Provide the [x, y] coordinate of the cell's center where the given text is located.  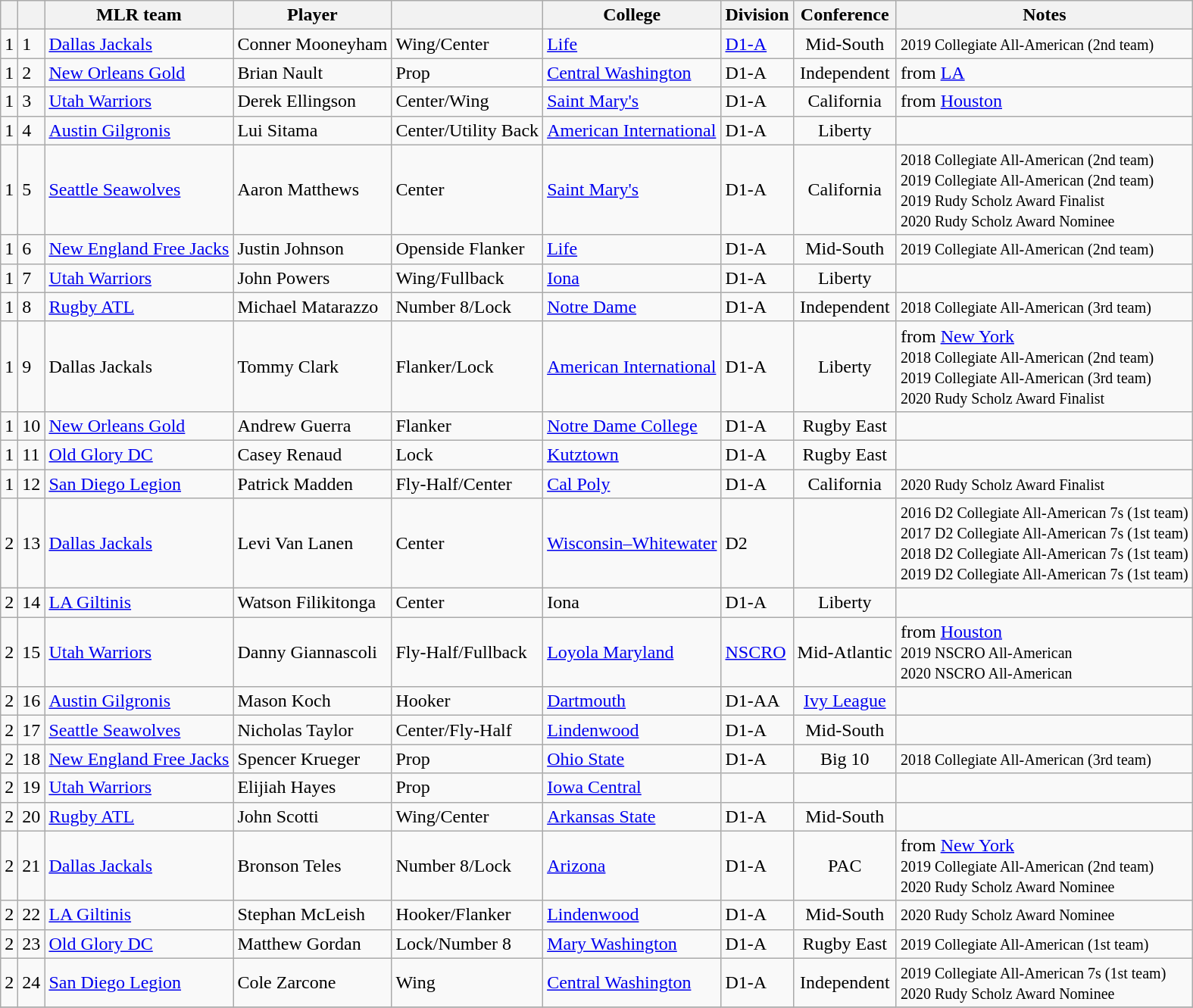
3 [32, 101]
24 [32, 983]
8 [32, 307]
Lui Sitama [312, 130]
Matthew Gordan [312, 944]
Brian Nault [312, 73]
23 [32, 944]
Hooker [467, 701]
5 [32, 189]
Elijiah Hayes [312, 788]
15 [32, 652]
22 [32, 915]
Stephan McLeish [312, 915]
13 [32, 544]
12 [32, 484]
20 [32, 816]
Notre Dame [632, 307]
2019 Collegiate All-American 7s (1st team)2020 Rudy Scholz Award Nominee [1044, 983]
John Scotti [312, 816]
Derek Ellingson [312, 101]
Big 10 [845, 759]
Notes [1044, 15]
Cal Poly [632, 484]
4 [32, 130]
16 [32, 701]
NSCRO [757, 652]
College [632, 15]
Dartmouth [632, 701]
17 [32, 730]
Flanker [467, 426]
Arkansas State [632, 816]
Fly-Half/Center [467, 484]
Notre Dame College [632, 426]
Levi Van Lanen [312, 544]
Lock [467, 454]
from New York2019 Collegiate All-American (2nd team)2020 Rudy Scholz Award Nominee [1044, 866]
Mason Koch [312, 701]
Division [757, 15]
Arizona [632, 866]
Player [312, 15]
Mid-Atlantic [845, 652]
2020 Rudy Scholz Award Nominee [1044, 915]
MLR team [139, 15]
Wing/Fullback [467, 278]
from LA [1044, 73]
2019 Collegiate All-American (1st team) [1044, 944]
Wisconsin–Whitewater [632, 544]
10 [32, 426]
Openside Flanker [467, 249]
9 [32, 367]
Kutztown [632, 454]
Fly-Half/Fullback [467, 652]
D1-AA [757, 701]
Tommy Clark [312, 367]
PAC [845, 866]
Ivy League [845, 701]
14 [32, 603]
Cole Zarcone [312, 983]
Center/Utility Back [467, 130]
Lock/Number 8 [467, 944]
Center/Wing [467, 101]
21 [32, 866]
Conference [845, 15]
Mary Washington [632, 944]
John Powers [312, 278]
Aaron Matthews [312, 189]
Hooker/Flanker [467, 915]
Justin Johnson [312, 249]
from Houston [1044, 101]
Danny Giannascoli [312, 652]
Ohio State [632, 759]
from New York2018 Collegiate All-American (2nd team)2019 Collegiate All-American (3rd team)2020 Rudy Scholz Award Finalist [1044, 367]
19 [32, 788]
D2 [757, 544]
Casey Renaud [312, 454]
18 [32, 759]
Spencer Krueger [312, 759]
Iowa Central [632, 788]
6 [32, 249]
from Houston2019 NSCRO All-American2020 NSCRO All-American [1044, 652]
Conner Mooneyham [312, 44]
Flanker/Lock [467, 367]
11 [32, 454]
Wing [467, 983]
2020 Rudy Scholz Award Finalist [1044, 484]
2018 Collegiate All-American (2nd team)2019 Collegiate All-American (2nd team)2019 Rudy Scholz Award Finalist2020 Rudy Scholz Award Nominee [1044, 189]
Loyola Maryland [632, 652]
7 [32, 278]
Patrick Madden [312, 484]
Andrew Guerra [312, 426]
Center/Fly-Half [467, 730]
Nicholas Taylor [312, 730]
Watson Filikitonga [312, 603]
Michael Matarazzo [312, 307]
Bronson Teles [312, 866]
